Pinpoint the cell where the given text exists, returning its [X, Y] midpoint coordinate. 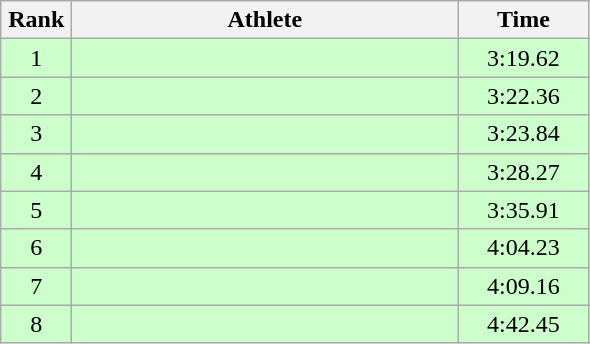
5 [36, 210]
1 [36, 58]
3:22.36 [524, 96]
4:04.23 [524, 248]
2 [36, 96]
Rank [36, 20]
4:09.16 [524, 286]
7 [36, 286]
Time [524, 20]
3:23.84 [524, 134]
3 [36, 134]
3:19.62 [524, 58]
3:28.27 [524, 172]
6 [36, 248]
8 [36, 324]
4 [36, 172]
Athlete [265, 20]
3:35.91 [524, 210]
4:42.45 [524, 324]
